Identify which cell holds the provided text, then report its (x, y) central coordinate. 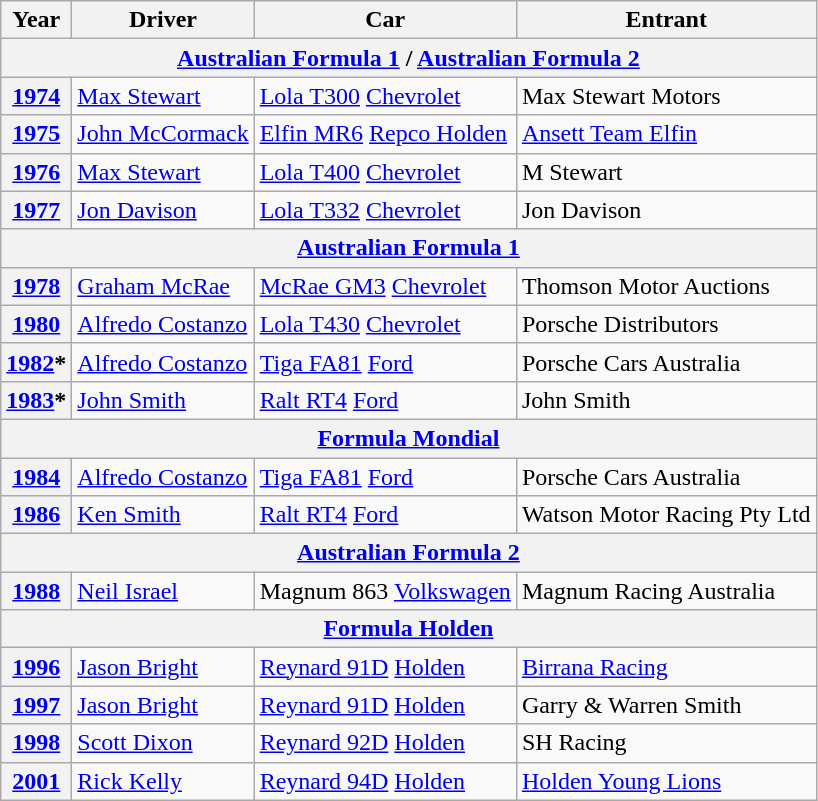
1982* (36, 362)
1975 (36, 134)
1988 (36, 591)
Ken Smith (163, 515)
Garry & Warren Smith (666, 705)
Neil Israel (163, 591)
Max Stewart Motors (666, 96)
John McCormack (163, 134)
1974 (36, 96)
Australian Formula 2 (408, 553)
1978 (36, 286)
1998 (36, 743)
1983* (36, 400)
Birrana Racing (666, 667)
Car (385, 20)
Formula Holden (408, 629)
Australian Formula 1 (408, 248)
1980 (36, 324)
Elfin MR6 Repco Holden (385, 134)
Australian Formula 1 / Australian Formula 2 (408, 58)
Graham McRae (163, 286)
Watson Motor Racing Pty Ltd (666, 515)
M Stewart (666, 172)
2001 (36, 781)
1986 (36, 515)
Lola T332 Chevrolet (385, 210)
SH Racing (666, 743)
Porsche Distributors (666, 324)
1996 (36, 667)
Driver (163, 20)
Lola T300 Chevrolet (385, 96)
Year (36, 20)
Holden Young Lions (666, 781)
Scott Dixon (163, 743)
Lola T430 Chevrolet (385, 324)
Magnum Racing Australia (666, 591)
Entrant (666, 20)
Rick Kelly (163, 781)
Ansett Team Elfin (666, 134)
Magnum 863 Volkswagen (385, 591)
McRae GM3 Chevrolet (385, 286)
1977 (36, 210)
1984 (36, 477)
Formula Mondial (408, 438)
1997 (36, 705)
Thomson Motor Auctions (666, 286)
1976 (36, 172)
Lola T400 Chevrolet (385, 172)
Reynard 92D Holden (385, 743)
Reynard 94D Holden (385, 781)
